Identify which cell holds the provided text, then report its [x, y] central coordinate. 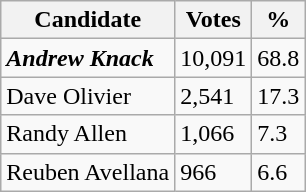
68.8 [278, 58]
Votes [214, 20]
1,066 [214, 134]
10,091 [214, 58]
Candidate [88, 20]
Dave Olivier [88, 96]
% [278, 20]
6.6 [278, 172]
Andrew Knack [88, 58]
2,541 [214, 96]
7.3 [278, 134]
Randy Allen [88, 134]
966 [214, 172]
17.3 [278, 96]
Reuben Avellana [88, 172]
